Determine the (X, Y) coordinate at the center of the cell enclosing the given text.  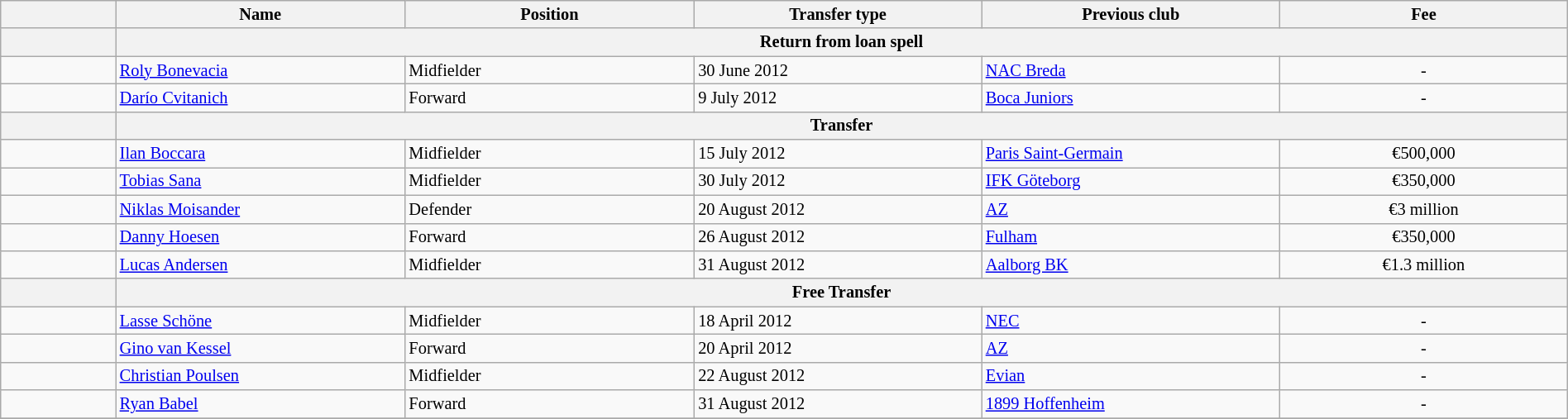
Previous club (1131, 14)
Danny Hoesen (261, 237)
26 August 2012 (838, 237)
22 August 2012 (838, 376)
Gino van Kessel (261, 348)
30 July 2012 (838, 181)
Lasse Schöne (261, 321)
18 April 2012 (838, 321)
9 July 2012 (838, 98)
Roly Bonevacia (261, 70)
Transfer (842, 126)
Paris Saint-Germain (1131, 154)
€500,000 (1424, 154)
Fulham (1131, 237)
€1.3 million (1424, 264)
15 July 2012 (838, 154)
Christian Poulsen (261, 376)
Lucas Andersen (261, 264)
Niklas Moisander (261, 209)
Position (550, 14)
€3 million (1424, 209)
Free Transfer (842, 293)
Transfer type (838, 14)
IFK Göteborg (1131, 181)
Ilan Boccara (261, 154)
Evian (1131, 376)
1899 Hoffenheim (1131, 404)
20 August 2012 (838, 209)
Aalborg BK (1131, 264)
Ryan Babel (261, 404)
Boca Juniors (1131, 98)
Name (261, 14)
20 April 2012 (838, 348)
Defender (550, 209)
Return from loan spell (842, 42)
30 June 2012 (838, 70)
Fee (1424, 14)
Darío Cvitanich (261, 98)
Tobias Sana (261, 181)
NAC Breda (1131, 70)
NEC (1131, 321)
